Search for the cell housing the specified text and yield its [X, Y] center coordinate. 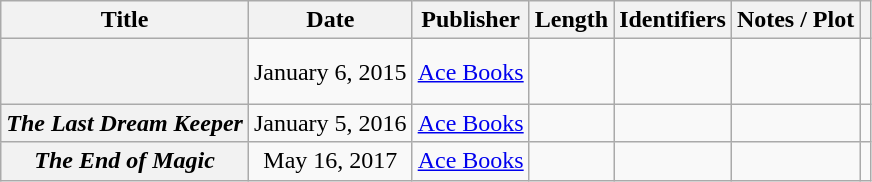
May 16, 2017 [330, 161]
January 6, 2015 [330, 72]
Identifiers [673, 20]
Publisher [470, 20]
The Last Dream Keeper [125, 123]
Notes / Plot [795, 20]
Length [571, 20]
January 5, 2016 [330, 123]
The End of Magic [125, 161]
Title [125, 20]
Date [330, 20]
